Extract the (x, y) coordinate from the center of the cell holding the provided text.  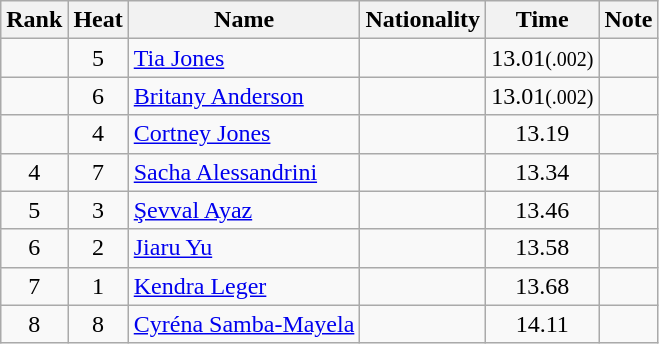
Name (244, 20)
Cyréna Samba-Mayela (244, 324)
Cortney Jones (244, 134)
13.68 (542, 286)
13.19 (542, 134)
13.46 (542, 210)
14.11 (542, 324)
Sacha Alessandrini (244, 172)
3 (98, 210)
Şevval Ayaz (244, 210)
2 (98, 248)
Nationality (423, 20)
13.58 (542, 248)
1 (98, 286)
Tia Jones (244, 58)
Britany Anderson (244, 96)
Note (628, 20)
13.34 (542, 172)
Rank (34, 20)
Time (542, 20)
Jiaru Yu (244, 248)
Heat (98, 20)
Kendra Leger (244, 286)
